Search for the cell housing the specified text and yield its [X, Y] center coordinate. 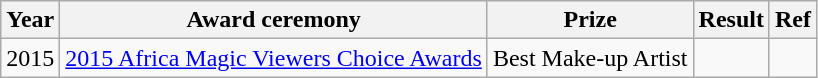
Best Make-up Artist [590, 58]
Award ceremony [274, 20]
Year [30, 20]
Prize [590, 20]
Result [731, 20]
2015 Africa Magic Viewers Choice Awards [274, 58]
Ref [792, 20]
2015 [30, 58]
